Detect which cell encompasses the target text, then output its (X, Y) center coordinate. 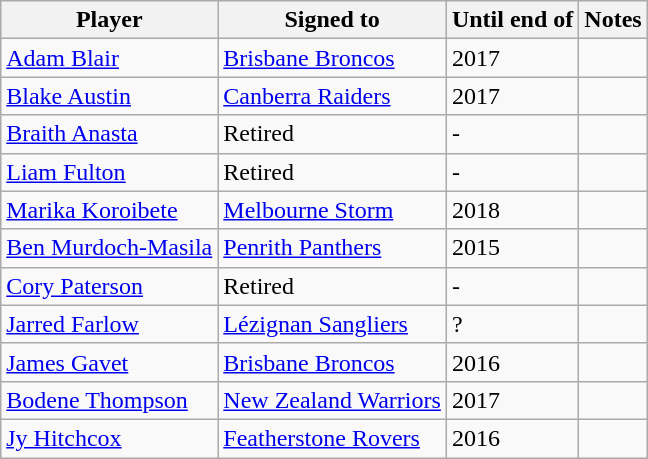
Ben Murdoch-Masila (110, 248)
Adam Blair (110, 58)
Signed to (332, 20)
Lézignan Sangliers (332, 324)
Liam Fulton (110, 172)
Notes (613, 20)
Marika Koroibete (110, 210)
Braith Anasta (110, 134)
Cory Paterson (110, 286)
Featherstone Rovers (332, 438)
? (512, 324)
James Gavet (110, 362)
Canberra Raiders (332, 96)
New Zealand Warriors (332, 400)
Blake Austin (110, 96)
Jarred Farlow (110, 324)
Bodene Thompson (110, 400)
2018 (512, 210)
Player (110, 20)
Penrith Panthers (332, 248)
Jy Hitchcox (110, 438)
2015 (512, 248)
Until end of (512, 20)
Melbourne Storm (332, 210)
